For the text-containing cell, return its midpoint in (x, y) coordinate format. 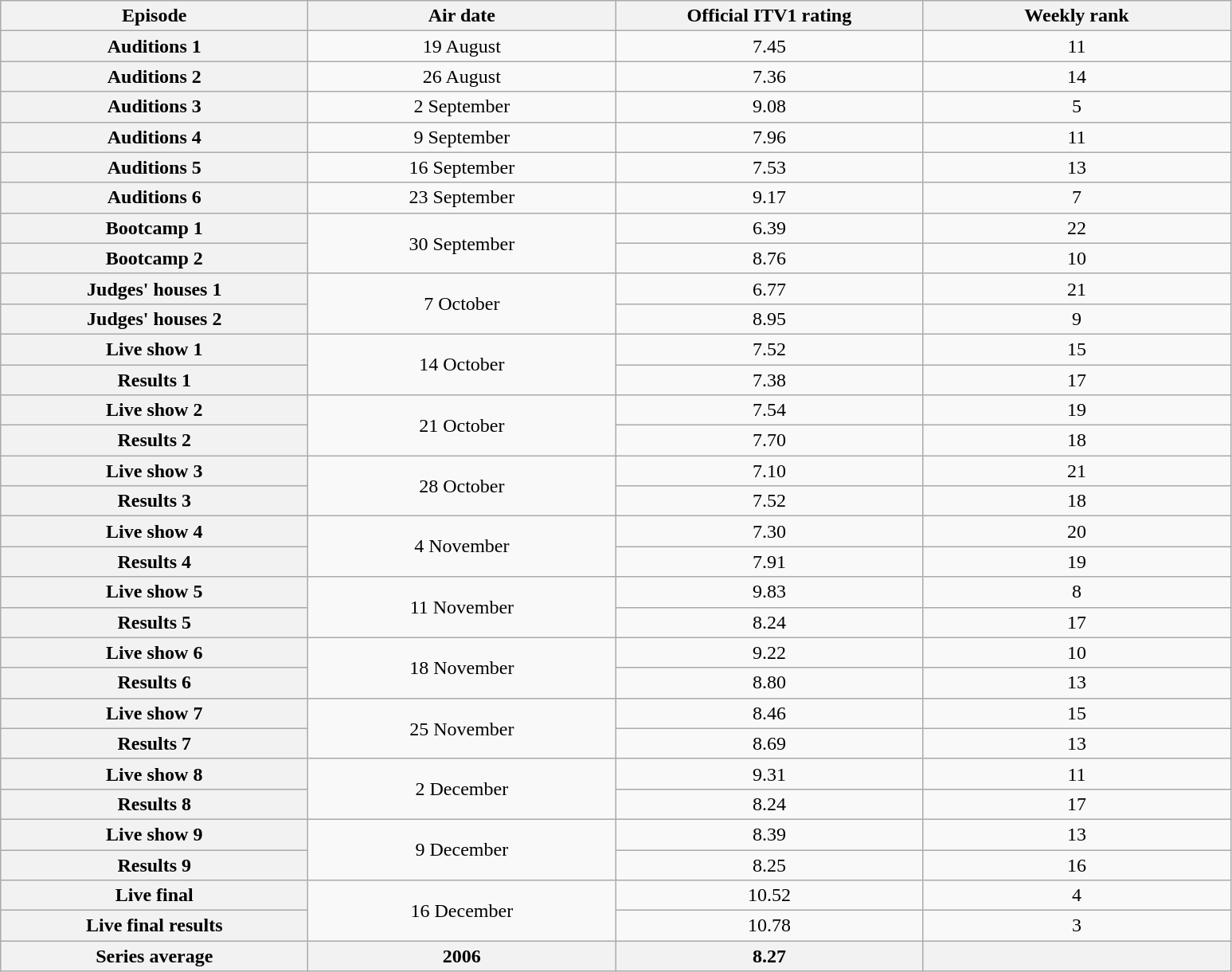
Live show 2 (154, 410)
5 (1077, 107)
9.31 (769, 774)
9 December (462, 849)
Bootcamp 2 (154, 258)
Auditions 2 (154, 76)
21 October (462, 425)
8.25 (769, 864)
9 (1077, 319)
19 August (462, 46)
Judges' houses 2 (154, 319)
7.53 (769, 167)
8.76 (769, 258)
7.38 (769, 380)
Results 1 (154, 380)
Results 4 (154, 562)
Auditions 6 (154, 198)
Auditions 3 (154, 107)
7.54 (769, 410)
18 November (462, 668)
9.83 (769, 592)
Results 5 (154, 622)
Auditions 4 (154, 137)
2 September (462, 107)
7.10 (769, 471)
2006 (462, 956)
Auditions 5 (154, 167)
6.77 (769, 288)
2 December (462, 789)
8.95 (769, 319)
Results 9 (154, 864)
8.46 (769, 713)
Results 7 (154, 743)
Results 3 (154, 501)
9 September (462, 137)
Live show 1 (154, 349)
7.96 (769, 137)
7 (1077, 198)
30 September (462, 243)
Results 2 (154, 441)
Live show 5 (154, 592)
8.80 (769, 683)
Live show 7 (154, 713)
3 (1077, 926)
9.17 (769, 198)
Judges' houses 1 (154, 288)
14 (1077, 76)
22 (1077, 228)
9.22 (769, 653)
Auditions 1 (154, 46)
28 October (462, 486)
Episode (154, 16)
25 November (462, 728)
8.69 (769, 743)
Live show 6 (154, 653)
7.70 (769, 441)
26 August (462, 76)
Live show 9 (154, 834)
7.45 (769, 46)
Live final (154, 896)
9.08 (769, 107)
4 November (462, 547)
10.52 (769, 896)
Live show 3 (154, 471)
Weekly rank (1077, 16)
7.36 (769, 76)
Bootcamp 1 (154, 228)
Live show 4 (154, 531)
Live show 8 (154, 774)
16 December (462, 911)
Air date (462, 16)
8.27 (769, 956)
16 (1077, 864)
10.78 (769, 926)
14 October (462, 364)
7.30 (769, 531)
Official ITV1 rating (769, 16)
7 October (462, 304)
7.91 (769, 562)
4 (1077, 896)
8.39 (769, 834)
16 September (462, 167)
11 November (462, 607)
Results 8 (154, 804)
6.39 (769, 228)
23 September (462, 198)
20 (1077, 531)
Series average (154, 956)
Live final results (154, 926)
Results 6 (154, 683)
8 (1077, 592)
